Capture the cell that displays the provided text and extract its (x, y) central coordinate. 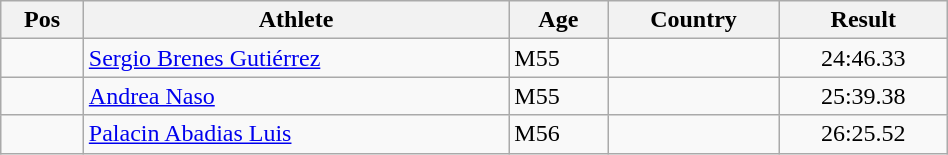
Pos (42, 20)
Country (694, 20)
24:46.33 (863, 58)
Andrea Naso (296, 96)
Athlete (296, 20)
Sergio Brenes Gutiérrez (296, 58)
25:39.38 (863, 96)
26:25.52 (863, 134)
M56 (558, 134)
Age (558, 20)
Result (863, 20)
Palacin Abadias Luis (296, 134)
